Provide the [x, y] coordinate of the cell's center where the given text is located.  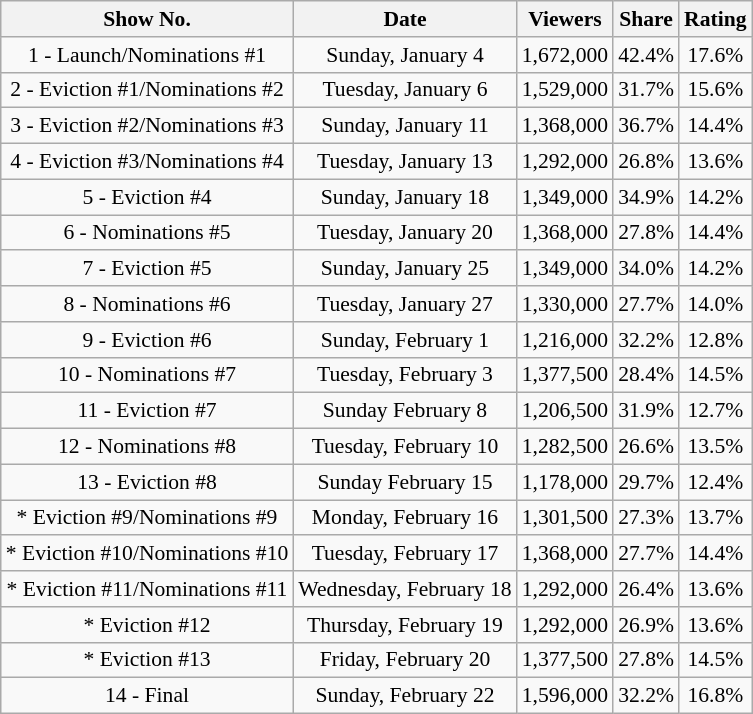
28.4% [646, 375]
1 - Launch/Nominations #1 [148, 55]
Tuesday, February 3 [404, 375]
Sunday February 15 [404, 482]
27.3% [646, 518]
26.9% [646, 625]
Friday, February 20 [404, 660]
Tuesday, February 17 [404, 554]
11 - Eviction #7 [148, 411]
4 - Eviction #3/Nominations #4 [148, 162]
36.7% [646, 126]
12.4% [715, 482]
14 - Final [148, 696]
Date [404, 19]
7 - Eviction #5 [148, 269]
3 - Eviction #2/Nominations #3 [148, 126]
* Eviction #12 [148, 625]
* Eviction #10/Nominations #10 [148, 554]
Viewers [565, 19]
16.8% [715, 696]
29.7% [646, 482]
Sunday February 8 [404, 411]
Wednesday, February 18 [404, 589]
31.7% [646, 90]
6 - Nominations #5 [148, 233]
2 - Eviction #1/Nominations #2 [148, 90]
Rating [715, 19]
1,301,500 [565, 518]
5 - Eviction #4 [148, 197]
13.5% [715, 447]
Sunday, January 25 [404, 269]
Sunday, February 1 [404, 340]
31.9% [646, 411]
Share [646, 19]
Sunday, January 18 [404, 197]
Tuesday, January 27 [404, 304]
10 - Nominations #7 [148, 375]
1,529,000 [565, 90]
26.4% [646, 589]
1,216,000 [565, 340]
* Eviction #13 [148, 660]
8 - Nominations #6 [148, 304]
Sunday, January 4 [404, 55]
Tuesday, January 13 [404, 162]
12.7% [715, 411]
Tuesday, January 6 [404, 90]
* Eviction #11/Nominations #11 [148, 589]
15.6% [715, 90]
14.0% [715, 304]
Thursday, February 19 [404, 625]
9 - Eviction #6 [148, 340]
12.8% [715, 340]
Monday, February 16 [404, 518]
Sunday, February 22 [404, 696]
1,672,000 [565, 55]
26.6% [646, 447]
34.0% [646, 269]
Tuesday, February 10 [404, 447]
42.4% [646, 55]
1,178,000 [565, 482]
Sunday, January 11 [404, 126]
1,596,000 [565, 696]
Show No. [148, 19]
34.9% [646, 197]
Tuesday, January 20 [404, 233]
13 - Eviction #8 [148, 482]
* Eviction #9/Nominations #9 [148, 518]
1,206,500 [565, 411]
1,282,500 [565, 447]
12 - Nominations #8 [148, 447]
17.6% [715, 55]
13.7% [715, 518]
26.8% [646, 162]
1,330,000 [565, 304]
